For the text-containing cell, return its midpoint in [X, Y] coordinate format. 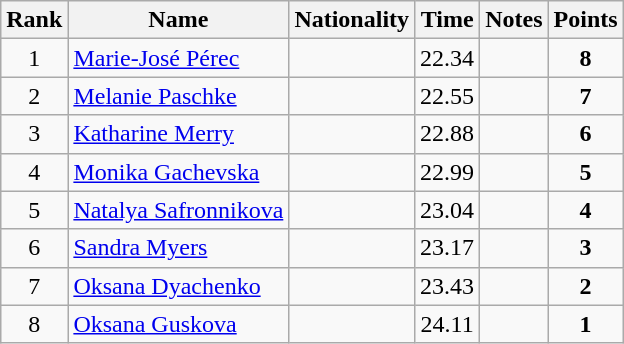
Time [448, 20]
23.43 [448, 286]
Melanie Paschke [178, 96]
Notes [514, 20]
22.34 [448, 58]
22.55 [448, 96]
Oksana Dyachenko [178, 286]
Sandra Myers [178, 248]
23.17 [448, 248]
Name [178, 20]
Nationality [352, 20]
Natalya Safronnikova [178, 210]
Oksana Guskova [178, 324]
24.11 [448, 324]
22.99 [448, 172]
22.88 [448, 134]
Points [586, 20]
Rank [34, 20]
23.04 [448, 210]
Marie-José Pérec [178, 58]
Monika Gachevska [178, 172]
Katharine Merry [178, 134]
